Extract the [X, Y] coordinate from the center of the cell holding the provided text.  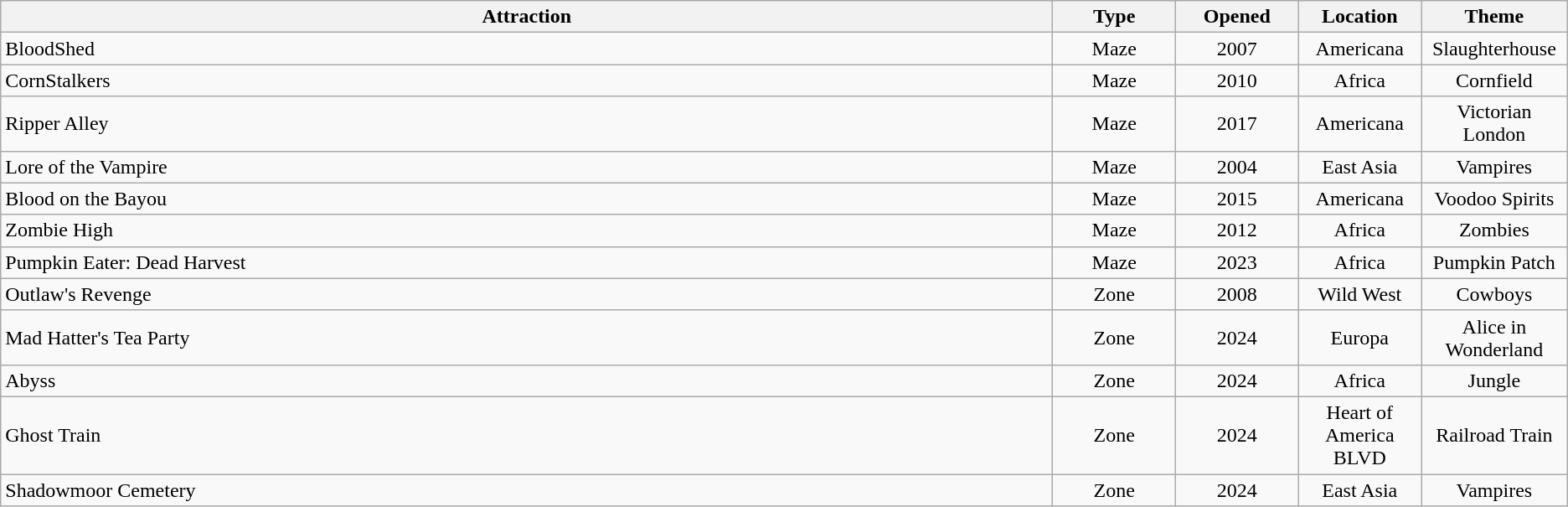
Jungle [1494, 380]
2008 [1236, 294]
Railroad Train [1494, 435]
BloodShed [527, 49]
Pumpkin Eater: Dead Harvest [527, 262]
2015 [1236, 199]
Ripper Alley [527, 124]
Heart of America BLVD [1360, 435]
Slaughterhouse [1494, 49]
Wild West [1360, 294]
Location [1360, 17]
Victorian London [1494, 124]
2007 [1236, 49]
Attraction [527, 17]
Zombie High [527, 230]
CornStalkers [527, 80]
Shadowmoor Cemetery [527, 490]
Theme [1494, 17]
Zombies [1494, 230]
2017 [1236, 124]
2004 [1236, 167]
Outlaw's Revenge [527, 294]
Type [1114, 17]
Lore of the Vampire [527, 167]
2010 [1236, 80]
Opened [1236, 17]
Blood on the Bayou [527, 199]
2023 [1236, 262]
Cornfield [1494, 80]
Cowboys [1494, 294]
Ghost Train [527, 435]
Alice in Wonderland [1494, 337]
Abyss [527, 380]
2012 [1236, 230]
Mad Hatter's Tea Party [527, 337]
Voodoo Spirits [1494, 199]
Europa [1360, 337]
Pumpkin Patch [1494, 262]
